From the cell containing the given text, extract its center point as [x, y] coordinate. 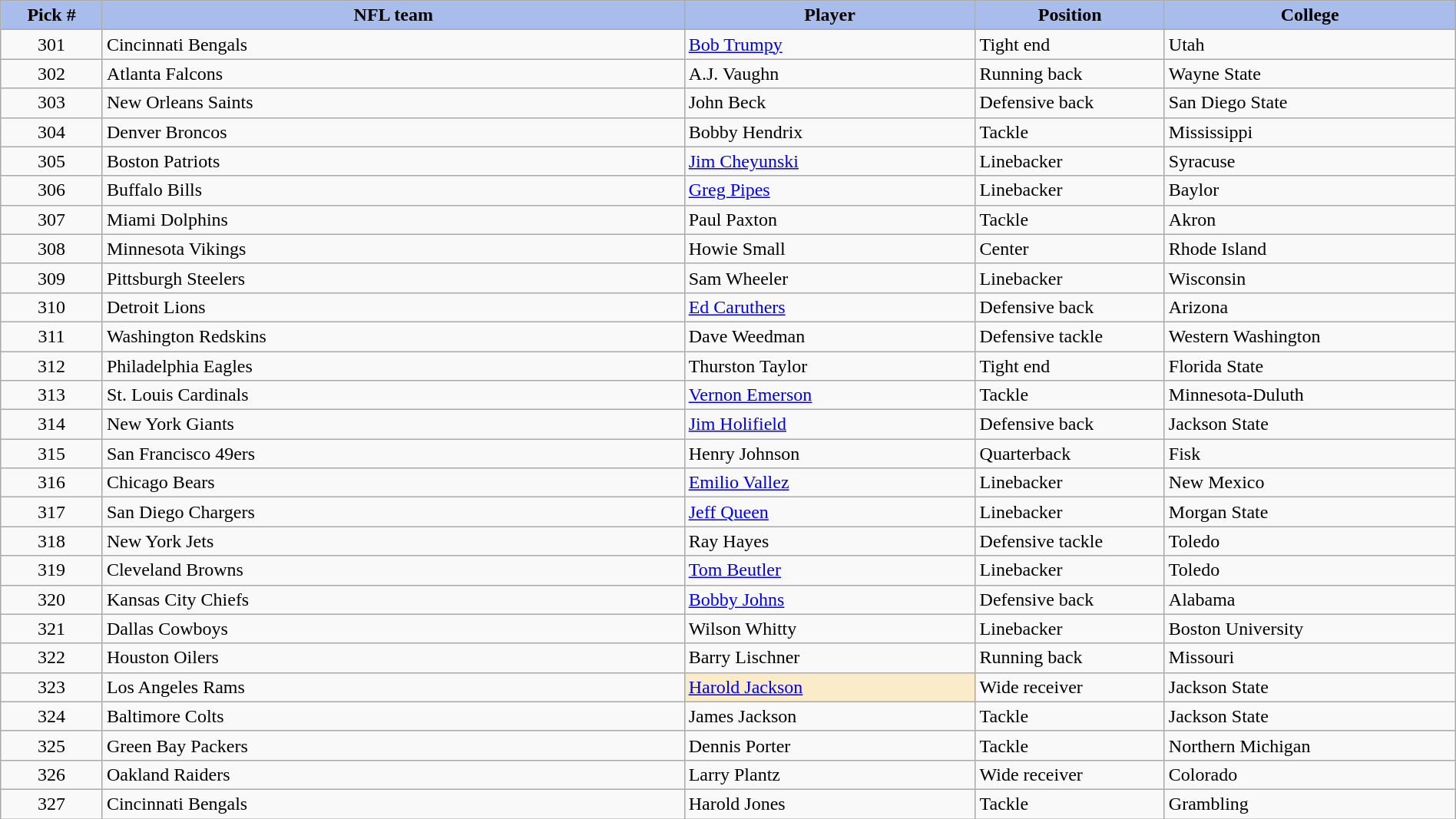
309 [52, 278]
Bobby Johns [829, 599]
Player [829, 15]
Wisconsin [1310, 278]
327 [52, 804]
Harold Jackson [829, 687]
Dennis Porter [829, 745]
314 [52, 424]
Philadelphia Eagles [393, 366]
316 [52, 483]
Miami Dolphins [393, 220]
San Francisco 49ers [393, 454]
Position [1070, 15]
Tom Beutler [829, 570]
Ray Hayes [829, 541]
Dave Weedman [829, 336]
Barry Lischner [829, 658]
Chicago Bears [393, 483]
Colorado [1310, 774]
NFL team [393, 15]
305 [52, 161]
San Diego State [1310, 103]
Arizona [1310, 307]
315 [52, 454]
Washington Redskins [393, 336]
320 [52, 599]
Kansas City Chiefs [393, 599]
Wayne State [1310, 74]
Quarterback [1070, 454]
323 [52, 687]
Buffalo Bills [393, 190]
New Orleans Saints [393, 103]
Pick # [52, 15]
Thurston Taylor [829, 366]
Detroit Lions [393, 307]
New Mexico [1310, 483]
Akron [1310, 220]
Wilson Whitty [829, 629]
Dallas Cowboys [393, 629]
St. Louis Cardinals [393, 395]
Green Bay Packers [393, 745]
Western Washington [1310, 336]
New York Jets [393, 541]
Jim Cheyunski [829, 161]
Fisk [1310, 454]
Paul Paxton [829, 220]
Baltimore Colts [393, 716]
Center [1070, 249]
Bob Trumpy [829, 45]
Boston Patriots [393, 161]
Ed Caruthers [829, 307]
Mississippi [1310, 132]
Rhode Island [1310, 249]
Henry Johnson [829, 454]
Utah [1310, 45]
Atlanta Falcons [393, 74]
324 [52, 716]
Missouri [1310, 658]
325 [52, 745]
302 [52, 74]
Sam Wheeler [829, 278]
Morgan State [1310, 512]
311 [52, 336]
Jim Holifield [829, 424]
308 [52, 249]
Los Angeles Rams [393, 687]
A.J. Vaughn [829, 74]
Florida State [1310, 366]
Harold Jones [829, 804]
Cleveland Browns [393, 570]
301 [52, 45]
Houston Oilers [393, 658]
313 [52, 395]
New York Giants [393, 424]
San Diego Chargers [393, 512]
Denver Broncos [393, 132]
Boston University [1310, 629]
Northern Michigan [1310, 745]
306 [52, 190]
Grambling [1310, 804]
Vernon Emerson [829, 395]
318 [52, 541]
James Jackson [829, 716]
Pittsburgh Steelers [393, 278]
Bobby Hendrix [829, 132]
326 [52, 774]
Alabama [1310, 599]
Jeff Queen [829, 512]
Oakland Raiders [393, 774]
303 [52, 103]
Howie Small [829, 249]
Minnesota Vikings [393, 249]
Emilio Vallez [829, 483]
322 [52, 658]
312 [52, 366]
304 [52, 132]
College [1310, 15]
Baylor [1310, 190]
Syracuse [1310, 161]
307 [52, 220]
321 [52, 629]
317 [52, 512]
319 [52, 570]
John Beck [829, 103]
Greg Pipes [829, 190]
Minnesota-Duluth [1310, 395]
Larry Plantz [829, 774]
310 [52, 307]
